Return the (X, Y) coordinate for the center point of the cell that contains the specified text.  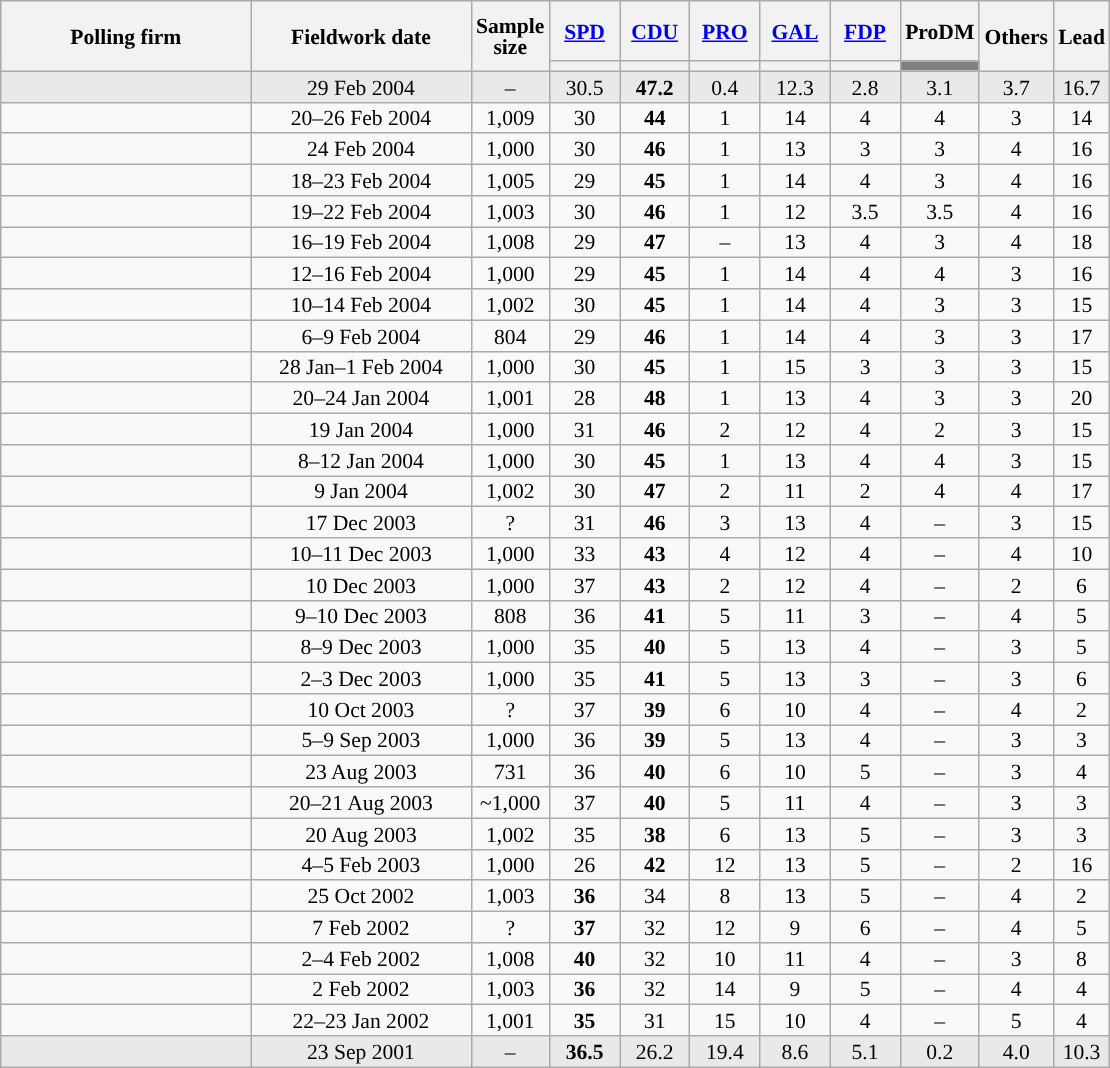
28 Jan–1 Feb 2004 (361, 366)
Lead (1082, 36)
2–4 Feb 2002 (361, 958)
23 Sep 2001 (361, 1052)
6–9 Feb 2004 (361, 336)
18–23 Feb 2004 (361, 180)
20–24 Jan 2004 (361, 398)
5–9 Sep 2003 (361, 740)
804 (510, 336)
16.7 (1082, 86)
3.1 (940, 86)
36.5 (584, 1052)
29 Feb 2004 (361, 86)
16–19 Feb 2004 (361, 242)
9 Jan 2004 (361, 492)
4.0 (1016, 1052)
2–3 Dec 2003 (361, 678)
Fieldwork date (361, 36)
10 Oct 2003 (361, 710)
26.2 (655, 1052)
731 (510, 772)
19–22 Feb 2004 (361, 212)
48 (655, 398)
10.3 (1082, 1052)
22–23 Jan 2002 (361, 1020)
1,005 (510, 180)
28 (584, 398)
18 (1082, 242)
GAL (795, 31)
~1,000 (510, 802)
10–11 Dec 2003 (361, 554)
19 Jan 2004 (361, 430)
4–5 Feb 2003 (361, 864)
2 Feb 2002 (361, 990)
30.5 (584, 86)
17 Dec 2003 (361, 522)
20–26 Feb 2004 (361, 118)
12–16 Feb 2004 (361, 274)
42 (655, 864)
0.4 (725, 86)
10–14 Feb 2004 (361, 304)
0.2 (940, 1052)
10 Dec 2003 (361, 584)
25 Oct 2002 (361, 896)
34 (655, 896)
5.1 (865, 1052)
20 Aug 2003 (361, 834)
9–10 Dec 2003 (361, 616)
Others (1016, 36)
8.6 (795, 1052)
20–21 Aug 2003 (361, 802)
33 (584, 554)
38 (655, 834)
808 (510, 616)
24 Feb 2004 (361, 150)
SPD (584, 31)
44 (655, 118)
1,009 (510, 118)
Samplesize (510, 36)
ProDM (940, 31)
8–9 Dec 2003 (361, 648)
8–12 Jan 2004 (361, 460)
2.8 (865, 86)
Polling firm (126, 36)
23 Aug 2003 (361, 772)
26 (584, 864)
12.3 (795, 86)
PRO (725, 31)
CDU (655, 31)
7 Feb 2002 (361, 928)
19.4 (725, 1052)
47.2 (655, 86)
20 (1082, 398)
FDP (865, 31)
3.7 (1016, 86)
